Extract the (x, y) coordinate from the center of the cell holding the provided text.  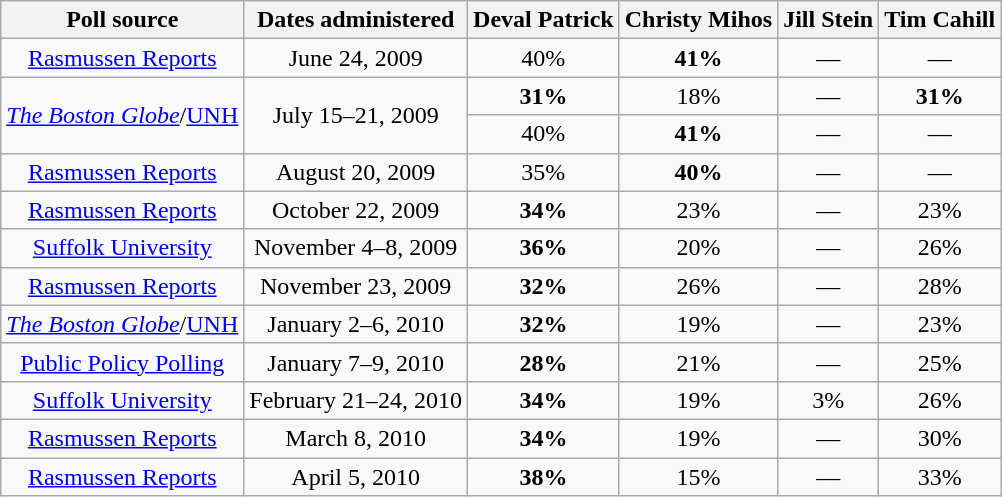
Deval Patrick (544, 20)
36% (544, 248)
3% (828, 400)
Jill Stein (828, 20)
35% (544, 172)
Tim Cahill (940, 20)
January 2–6, 2010 (356, 324)
38% (544, 477)
20% (698, 248)
January 7–9, 2010 (356, 362)
33% (940, 477)
June 24, 2009 (356, 58)
25% (940, 362)
Poll source (122, 20)
Public Policy Polling (122, 362)
April 5, 2010 (356, 477)
18% (698, 96)
21% (698, 362)
November 23, 2009 (356, 286)
30% (940, 438)
Christy Mihos (698, 20)
March 8, 2010 (356, 438)
February 21–24, 2010 (356, 400)
November 4–8, 2009 (356, 248)
October 22, 2009 (356, 210)
Dates administered (356, 20)
August 20, 2009 (356, 172)
July 15–21, 2009 (356, 115)
15% (698, 477)
